Locate the cell with the specified text and output its (x, y) center coordinate. 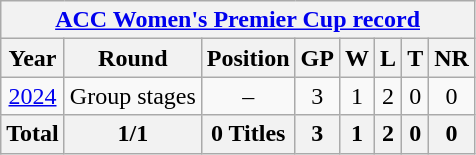
1/1 (132, 134)
T (416, 58)
Total (33, 134)
0 Titles (248, 134)
Position (248, 58)
ACC Women's Premier Cup record (238, 20)
Year (33, 58)
Group stages (132, 96)
W (356, 58)
Round (132, 58)
NR (452, 58)
L (388, 58)
– (248, 96)
GP (317, 58)
2024 (33, 96)
